Extract the (X, Y) coordinate from the center of the cell holding the provided text.  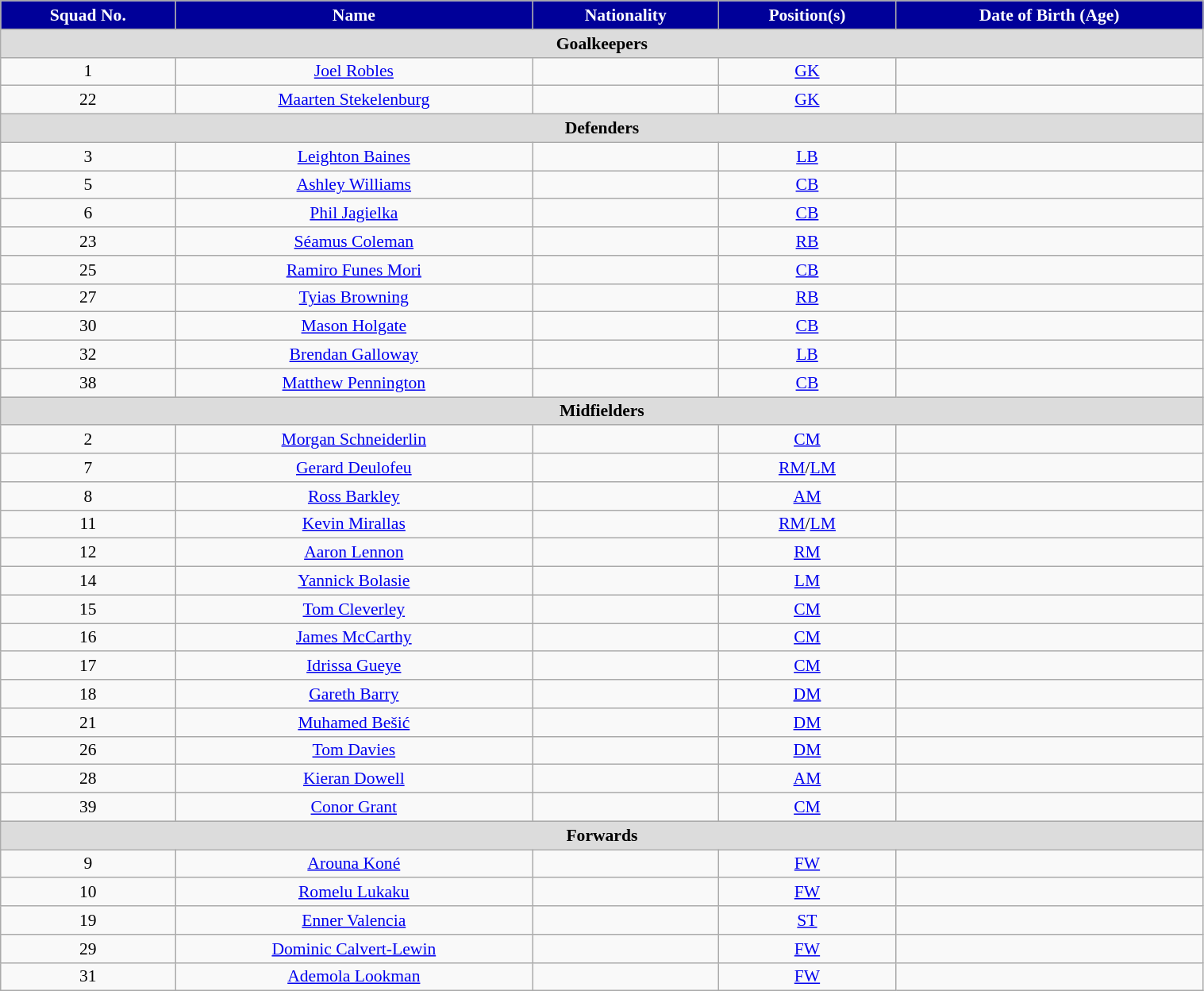
Kevin Mirallas (354, 524)
11 (88, 524)
9 (88, 864)
29 (88, 949)
Brendan Galloway (354, 355)
26 (88, 750)
2 (88, 440)
Nationality (625, 15)
Arouna Koné (354, 864)
19 (88, 920)
Morgan Schneiderlin (354, 440)
Séamus Coleman (354, 241)
Defenders (602, 129)
Conor Grant (354, 808)
30 (88, 326)
1 (88, 71)
RM (807, 553)
Position(s) (807, 15)
16 (88, 638)
10 (88, 893)
Ramiro Funes Mori (354, 270)
32 (88, 355)
25 (88, 270)
Yannick Bolasie (354, 581)
Name (354, 15)
ST (807, 920)
3 (88, 156)
39 (88, 808)
28 (88, 779)
38 (88, 383)
15 (88, 609)
Tom Cleverley (354, 609)
Squad No. (88, 15)
Muhamed Bešić (354, 723)
Mason Holgate (354, 326)
12 (88, 553)
27 (88, 298)
14 (88, 581)
5 (88, 185)
Ashley Williams (354, 185)
Tom Davies (354, 750)
22 (88, 100)
James McCarthy (354, 638)
Date of Birth (Age) (1049, 15)
Aaron Lennon (354, 553)
6 (88, 214)
LM (807, 581)
23 (88, 241)
Goalkeepers (602, 44)
7 (88, 468)
8 (88, 496)
Romelu Lukaku (354, 893)
Gerard Deulofeu (354, 468)
Midfielders (602, 411)
Leighton Baines (354, 156)
31 (88, 977)
Gareth Barry (354, 694)
Phil Jagielka (354, 214)
21 (88, 723)
Kieran Dowell (354, 779)
Maarten Stekelenburg (354, 100)
Tyias Browning (354, 298)
Enner Valencia (354, 920)
Joel Robles (354, 71)
18 (88, 694)
Ademola Lookman (354, 977)
Forwards (602, 835)
Dominic Calvert-Lewin (354, 949)
Idrissa Gueye (354, 666)
17 (88, 666)
Matthew Pennington (354, 383)
Ross Barkley (354, 496)
